Return the [x, y] coordinate for the center point of the cell that contains the specified text.  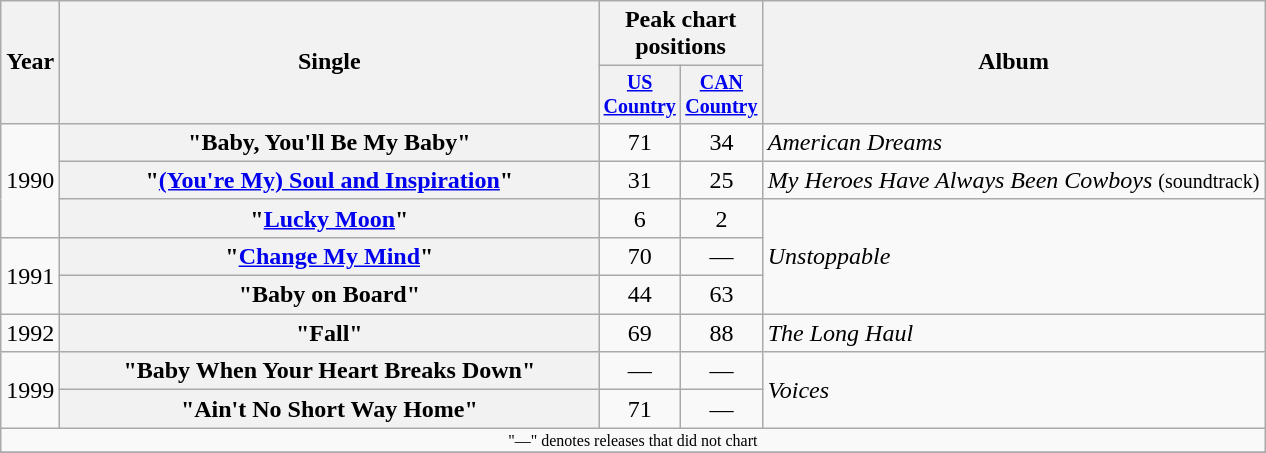
Unstoppable [1014, 256]
"Fall" [330, 333]
Peak chartpositions [680, 34]
1992 [30, 333]
Single [330, 62]
My Heroes Have Always Been Cowboys (soundtrack) [1014, 180]
"(You're My) Soul and Inspiration" [330, 180]
88 [722, 333]
44 [640, 295]
1999 [30, 390]
25 [722, 180]
1991 [30, 275]
American Dreams [1014, 142]
"Lucky Moon" [330, 218]
34 [722, 142]
70 [640, 256]
2 [722, 218]
Year [30, 62]
1990 [30, 180]
CAN Country [722, 94]
"—" denotes releases that did not chart [633, 440]
Voices [1014, 390]
"Ain't No Short Way Home" [330, 409]
The Long Haul [1014, 333]
"Change My Mind" [330, 256]
6 [640, 218]
"Baby, You'll Be My Baby" [330, 142]
US Country [640, 94]
31 [640, 180]
69 [640, 333]
Album [1014, 62]
"Baby When Your Heart Breaks Down" [330, 371]
"Baby on Board" [330, 295]
63 [722, 295]
